Return the (X, Y) coordinate for the center point of the cell that contains the specified text.  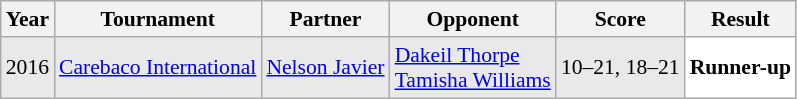
Opponent (473, 19)
Score (620, 19)
Dakeil Thorpe Tamisha Williams (473, 68)
Year (28, 19)
Runner-up (740, 68)
2016 (28, 68)
Nelson Javier (325, 68)
10–21, 18–21 (620, 68)
Tournament (158, 19)
Carebaco International (158, 68)
Result (740, 19)
Partner (325, 19)
